Capture the cell that displays the provided text and extract its [X, Y] central coordinate. 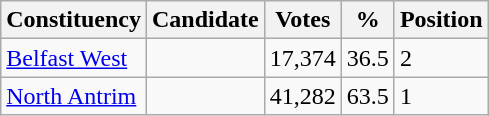
36.5 [368, 58]
Constituency [74, 20]
17,374 [302, 58]
63.5 [368, 96]
Candidate [205, 20]
Belfast West [74, 58]
41,282 [302, 96]
North Antrim [74, 96]
2 [441, 58]
1 [441, 96]
Votes [302, 20]
% [368, 20]
Position [441, 20]
